Extract the [x, y] coordinate from the center of the cell holding the provided text.  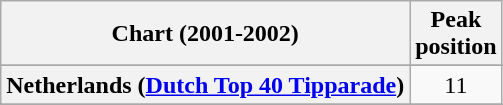
Peak position [456, 34]
11 [456, 85]
Chart (2001-2002) [206, 34]
Netherlands (Dutch Top 40 Tipparade) [206, 85]
